Detect which cell encompasses the target text, then output its (X, Y) center coordinate. 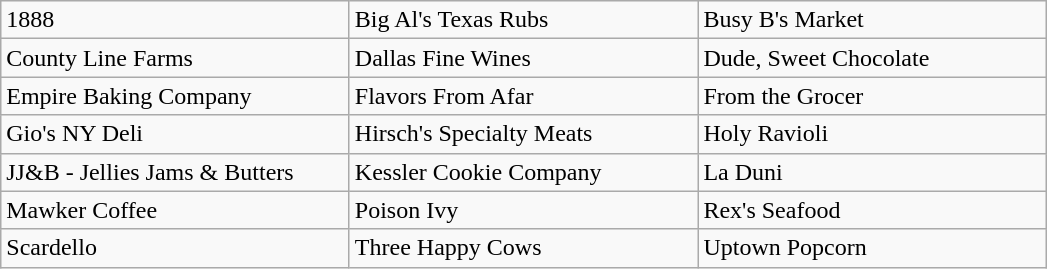
1888 (176, 20)
Big Al's Texas Rubs (524, 20)
JJ&B - Jellies Jams & Butters (176, 172)
Rex's Seafood (872, 210)
Kessler Cookie Company (524, 172)
Empire Baking Company (176, 96)
Flavors From Afar (524, 96)
Mawker Coffee (176, 210)
Hirsch's Specialty Meats (524, 134)
Dude, Sweet Chocolate (872, 58)
Dallas Fine Wines (524, 58)
Busy B's Market (872, 20)
County Line Farms (176, 58)
Gio's NY Deli (176, 134)
Holy Ravioli (872, 134)
Three Happy Cows (524, 248)
La Duni (872, 172)
From the Grocer (872, 96)
Uptown Popcorn (872, 248)
Poison Ivy (524, 210)
Scardello (176, 248)
